Extract the (x, y) coordinate from the center of the cell holding the provided text.  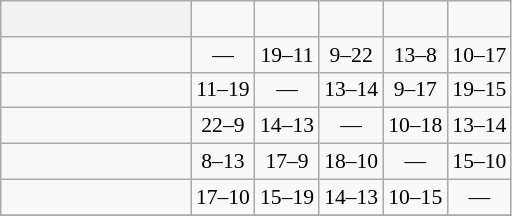
15–19 (287, 197)
10–15 (415, 197)
8–13 (223, 162)
11–19 (223, 90)
13–8 (415, 55)
18–10 (351, 162)
9–22 (351, 55)
17–10 (223, 197)
10–18 (415, 126)
10–17 (479, 55)
9–17 (415, 90)
19–15 (479, 90)
15–10 (479, 162)
17–9 (287, 162)
22–9 (223, 126)
19–11 (287, 55)
